Capture the cell that displays the provided text and extract its [X, Y] central coordinate. 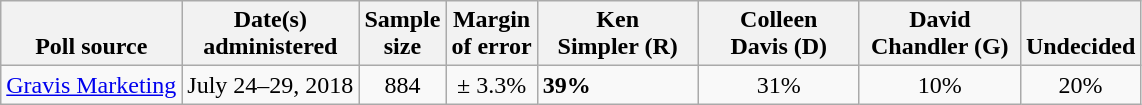
884 [402, 85]
39% [618, 85]
Date(s)administered [270, 34]
KenSimpler (R) [618, 34]
DavidChandler (G) [940, 34]
Undecided [1080, 34]
Gravis Marketing [92, 85]
ColleenDavis (D) [778, 34]
31% [778, 85]
20% [1080, 85]
10% [940, 85]
Marginof error [492, 34]
Samplesize [402, 34]
± 3.3% [492, 85]
Poll source [92, 34]
July 24–29, 2018 [270, 85]
